Return the [X, Y] coordinate for the center point of the cell that contains the specified text.  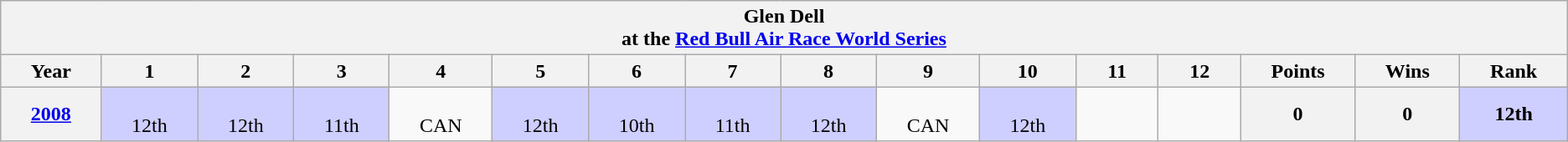
8 [829, 71]
10 [1027, 71]
11 [1117, 71]
2008 [51, 114]
2 [246, 71]
7 [733, 71]
1 [149, 71]
6 [637, 71]
4 [441, 71]
Wins [1407, 71]
10th [637, 114]
12 [1199, 71]
Points [1297, 71]
Rank [1514, 71]
Glen Dellat the Red Bull Air Race World Series [784, 28]
5 [541, 71]
9 [928, 71]
Year [51, 71]
3 [342, 71]
